Identify which cell holds the provided text, then report its [x, y] central coordinate. 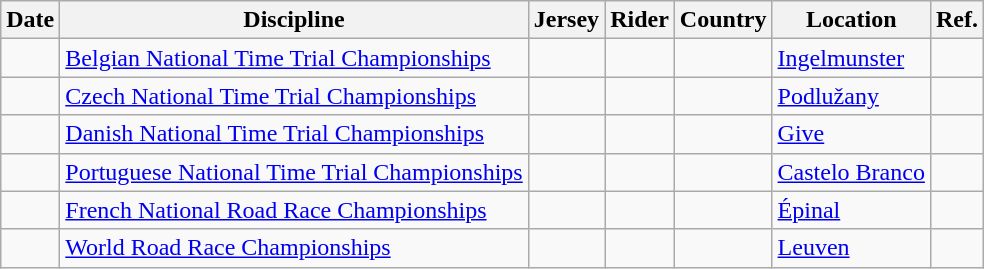
Belgian National Time Trial Championships [294, 58]
French National Road Race Championships [294, 210]
Ref. [956, 20]
World Road Race Championships [294, 248]
Czech National Time Trial Championships [294, 96]
Castelo Branco [851, 172]
Country [723, 20]
Rider [640, 20]
Give [851, 134]
Podlužany [851, 96]
Discipline [294, 20]
Épinal [851, 210]
Danish National Time Trial Championships [294, 134]
Jersey [566, 20]
Leuven [851, 248]
Date [30, 20]
Location [851, 20]
Ingelmunster [851, 58]
Portuguese National Time Trial Championships [294, 172]
